Determine the [X, Y] coordinate at the center of the cell enclosing the given text.  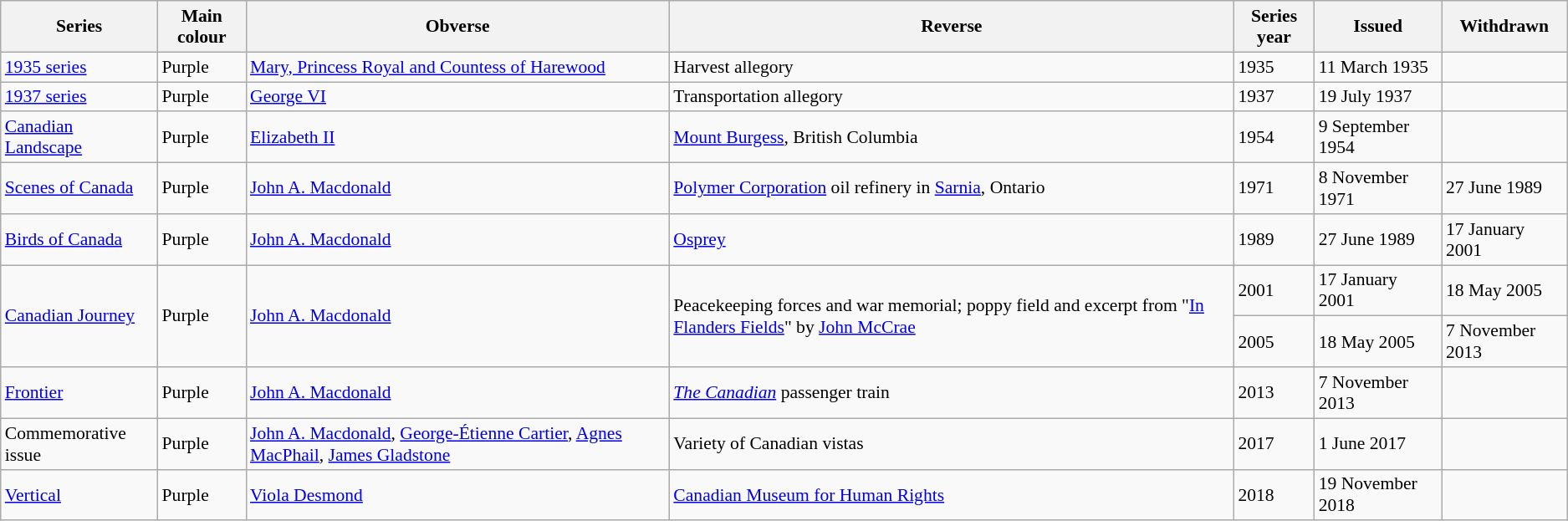
2013 [1274, 393]
2005 [1274, 341]
Scenes of Canada [79, 189]
Transportation allegory [952, 97]
Issued [1378, 27]
Harvest allegory [952, 67]
9 September 1954 [1378, 137]
1937 [1274, 97]
Reverse [952, 27]
Polymer Corporation oil refinery in Sarnia, Ontario [952, 189]
Elizabeth II [457, 137]
11 March 1935 [1378, 67]
The Canadian passenger train [952, 393]
Variety of Canadian vistas [952, 443]
Canadian Landscape [79, 137]
Vertical [79, 495]
Canadian Journey [79, 316]
Frontier [79, 393]
1971 [1274, 189]
2018 [1274, 495]
Commemorative issue [79, 443]
19 November 2018 [1378, 495]
Series [79, 27]
1 June 2017 [1378, 443]
Main colour [202, 27]
Osprey [952, 239]
Withdrawn [1504, 27]
Mount Burgess, British Columbia [952, 137]
1989 [1274, 239]
Canadian Museum for Human Rights [952, 495]
19 July 1937 [1378, 97]
John A. Macdonald, George-Étienne Cartier, Agnes MacPhail, James Gladstone [457, 443]
8 November 1971 [1378, 189]
Series year [1274, 27]
Viola Desmond [457, 495]
Birds of Canada [79, 239]
2017 [1274, 443]
1937 series [79, 97]
1954 [1274, 137]
George VI [457, 97]
Obverse [457, 27]
1935 [1274, 67]
Peacekeeping forces and war memorial; poppy field and excerpt from "In Flanders Fields" by John McCrae [952, 316]
2001 [1274, 291]
1935 series [79, 67]
Mary, Princess Royal and Countess of Harewood [457, 67]
